Provide the [X, Y] coordinate of the cell's center where the given text is located.  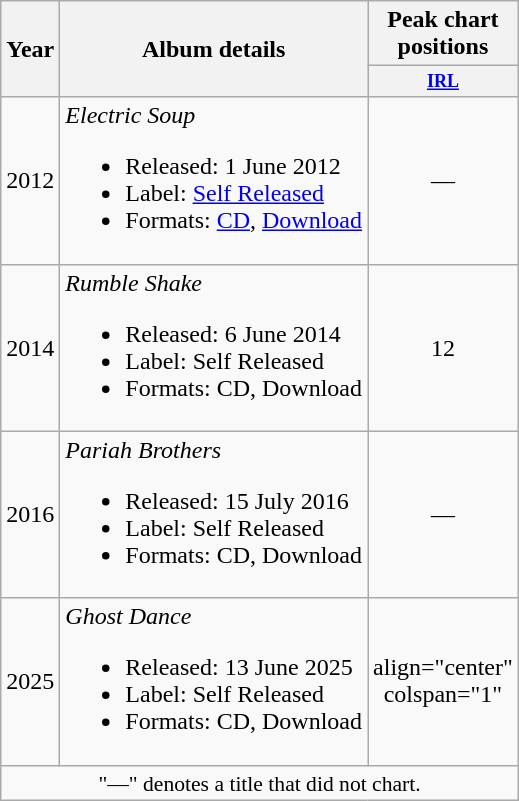
Rumble ShakeReleased: 6 June 2014Label: Self ReleasedFormats: CD, Download [214, 348]
Album details [214, 49]
2012 [30, 180]
Year [30, 49]
2025 [30, 682]
Pariah BrothersReleased: 15 July 2016Label: Self ReleasedFormats: CD, Download [214, 514]
"—" denotes a title that did not chart. [260, 783]
Peak chart positions [444, 34]
2014 [30, 348]
IRL [444, 82]
Ghost DanceReleased: 13 June 2025Label: Self ReleasedFormats: CD, Download [214, 682]
Electric SoupReleased: 1 June 2012Label: Self ReleasedFormats: CD, Download [214, 180]
12 [444, 348]
2016 [30, 514]
align="center" colspan="1" [444, 682]
